Return the [x, y] coordinate for the center point of the cell that contains the specified text.  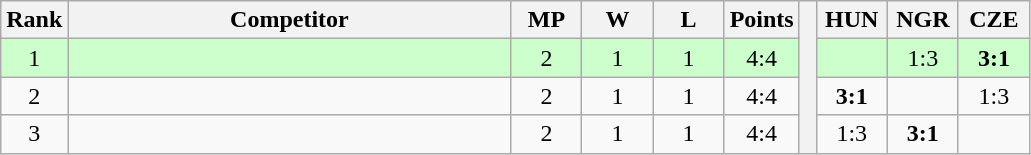
3 [34, 134]
HUN [852, 20]
CZE [994, 20]
Rank [34, 20]
MP [546, 20]
L [688, 20]
Points [762, 20]
NGR [922, 20]
W [618, 20]
Competitor [290, 20]
